Capture the cell that displays the provided text and extract its (X, Y) central coordinate. 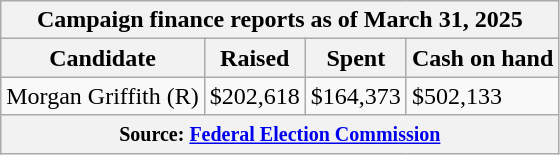
Campaign finance reports as of March 31, 2025 (280, 20)
Spent (356, 58)
Candidate (102, 58)
$164,373 (356, 96)
Morgan Griffith (R) (102, 96)
$502,133 (482, 96)
Cash on hand (482, 58)
$202,618 (254, 96)
Raised (254, 58)
Source: Federal Election Commission (280, 134)
